Pinpoint the cell where the given text exists, returning its (x, y) midpoint coordinate. 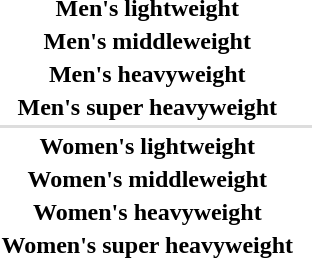
Men's heavyweight (148, 74)
Women's middleweight (148, 179)
Men's middleweight (148, 41)
Men's super heavyweight (148, 107)
Women's lightweight (148, 146)
Women's heavyweight (148, 212)
